For the text-containing cell, return its midpoint in (x, y) coordinate format. 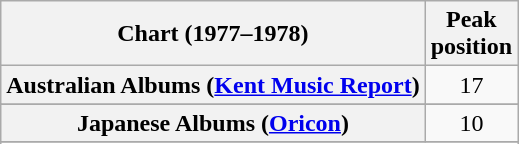
10 (471, 123)
Japanese Albums (Oricon) (213, 123)
Australian Albums (Kent Music Report) (213, 85)
Peakposition (471, 34)
17 (471, 85)
Chart (1977–1978) (213, 34)
